Scan for the cell matching the given text and deliver its (x, y) coordinate at center. 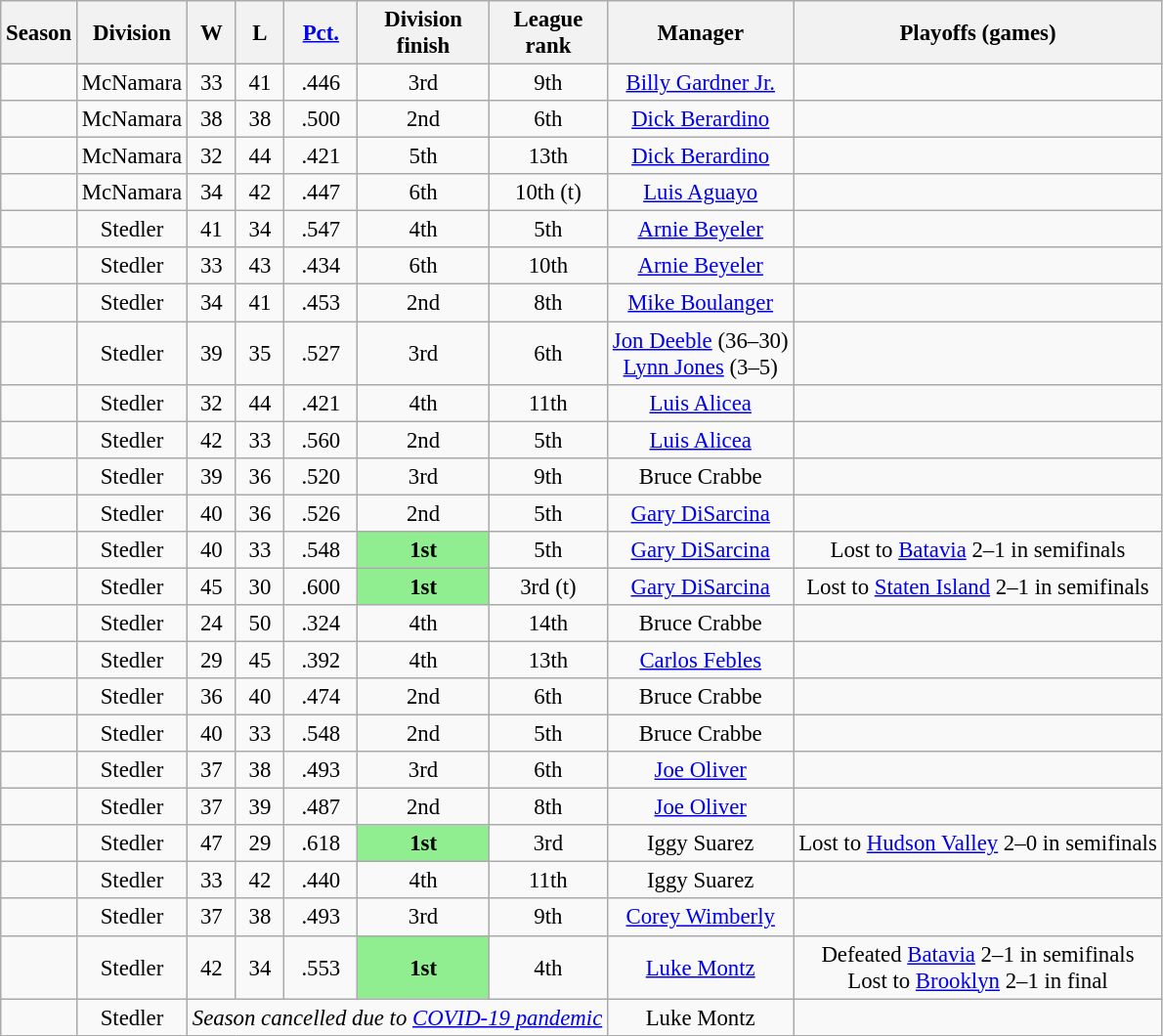
.453 (321, 303)
Divisionfinish (423, 33)
43 (260, 267)
3rd (t) (547, 586)
.487 (321, 807)
Mike Boulanger (701, 303)
.446 (321, 83)
.474 (321, 697)
.547 (321, 230)
.526 (321, 513)
.440 (321, 881)
.447 (321, 193)
Lost to Hudson Valley 2–0 in semifinals (977, 843)
35 (260, 354)
.618 (321, 843)
.392 (321, 660)
Lost to Staten Island 2–1 in semifinals (977, 586)
10th (t) (547, 193)
Luis Aguayo (701, 193)
Leaguerank (547, 33)
W (212, 33)
24 (212, 624)
Season cancelled due to COVID-19 pandemic (398, 1017)
.500 (321, 119)
Lost to Batavia 2–1 in semifinals (977, 550)
.324 (321, 624)
Jon Deeble (36–30)Lynn Jones (3–5) (701, 354)
14th (547, 624)
Pct. (321, 33)
.527 (321, 354)
Corey Wimberly (701, 918)
Manager (701, 33)
47 (212, 843)
.600 (321, 586)
.560 (321, 440)
Carlos Febles (701, 660)
Defeated Batavia 2–1 in semifinalsLost to Brooklyn 2–1 in final (977, 968)
.520 (321, 476)
.553 (321, 968)
Billy Gardner Jr. (701, 83)
50 (260, 624)
L (260, 33)
.434 (321, 267)
30 (260, 586)
Season (39, 33)
Playoffs (games) (977, 33)
Division (131, 33)
10th (547, 267)
